Output the [x, y] coordinate of the center of the cell containing the given text.  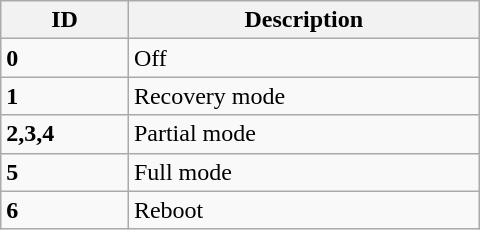
Recovery mode [304, 96]
5 [65, 172]
Reboot [304, 210]
ID [65, 20]
Full mode [304, 172]
1 [65, 96]
Partial mode [304, 134]
0 [65, 58]
Description [304, 20]
6 [65, 210]
2,3,4 [65, 134]
Off [304, 58]
